Scan for the cell matching the given text and deliver its (x, y) coordinate at center. 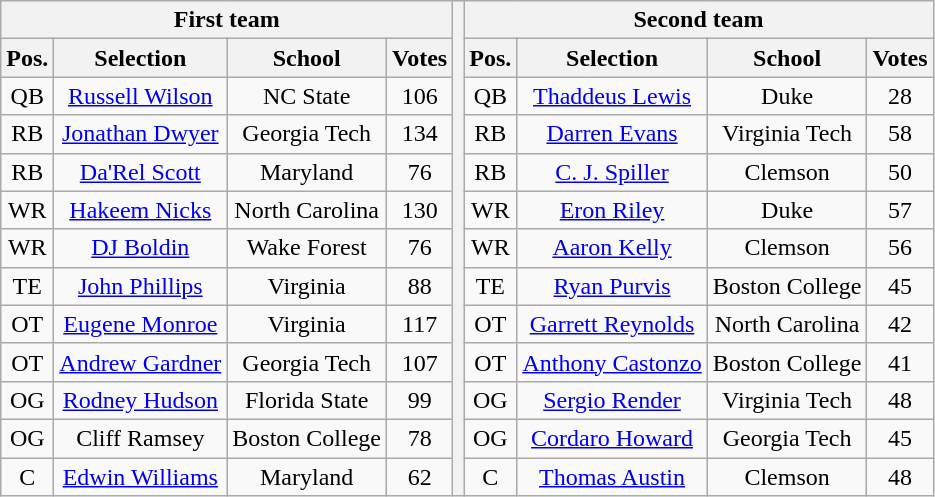
56 (900, 248)
62 (420, 477)
Andrew Gardner (140, 362)
Cliff Ramsey (140, 438)
58 (900, 134)
First team (227, 20)
DJ Boldin (140, 248)
Second team (698, 20)
Aaron Kelly (612, 248)
50 (900, 172)
42 (900, 324)
106 (420, 96)
134 (420, 134)
57 (900, 210)
NC State (307, 96)
88 (420, 286)
Hakeem Nicks (140, 210)
130 (420, 210)
Florida State (307, 400)
John Phillips (140, 286)
Eron Riley (612, 210)
C. J. Spiller (612, 172)
107 (420, 362)
117 (420, 324)
Rodney Hudson (140, 400)
Russell Wilson (140, 96)
Eugene Monroe (140, 324)
Edwin Williams (140, 477)
Anthony Castonzo (612, 362)
28 (900, 96)
Da'Rel Scott (140, 172)
Thomas Austin (612, 477)
99 (420, 400)
Wake Forest (307, 248)
78 (420, 438)
Thaddeus Lewis (612, 96)
Jonathan Dwyer (140, 134)
Ryan Purvis (612, 286)
Darren Evans (612, 134)
Sergio Render (612, 400)
Cordaro Howard (612, 438)
41 (900, 362)
Garrett Reynolds (612, 324)
